From the cell containing the given text, extract its center point as [x, y] coordinate. 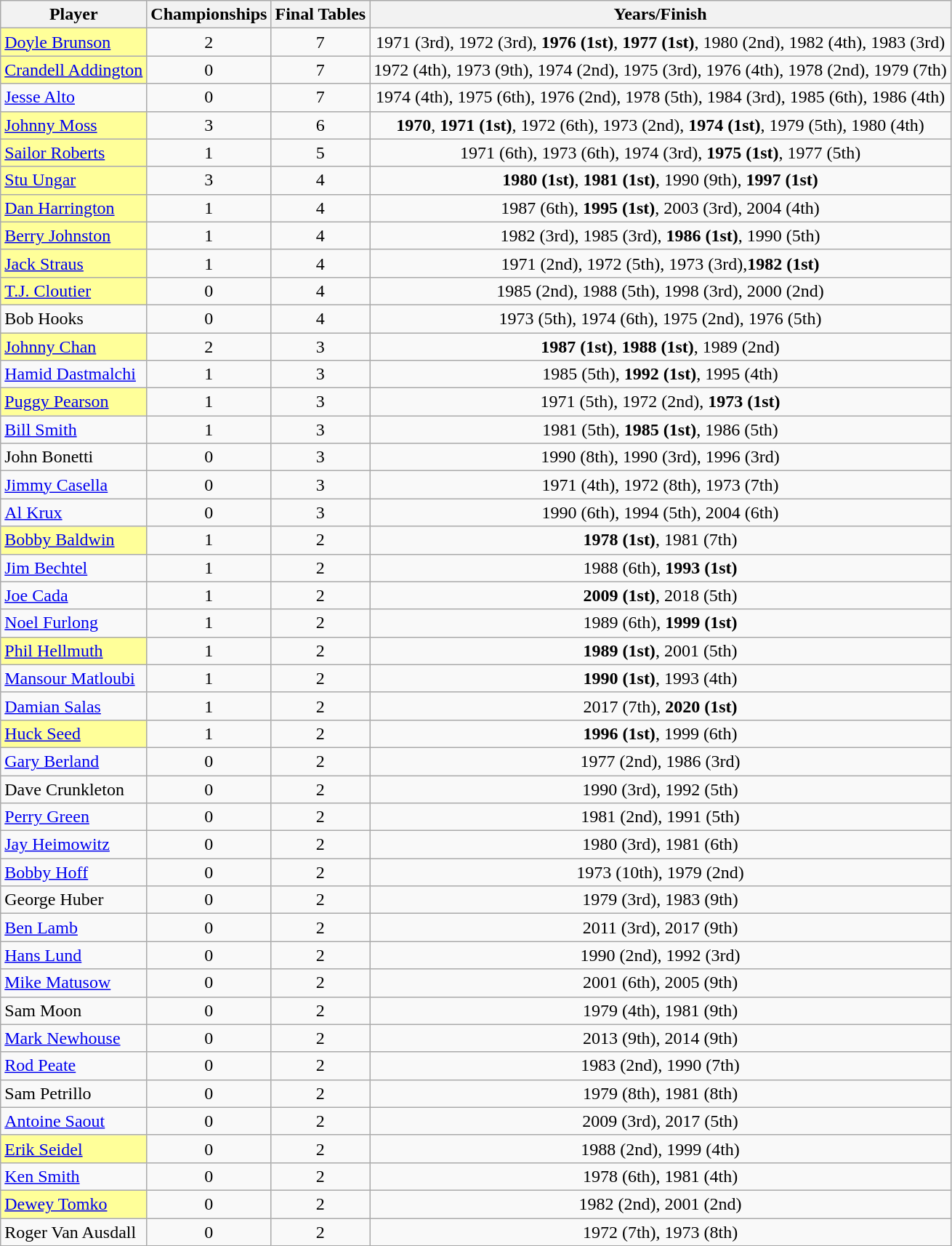
1987 (6th), 1995 (1st), 2003 (3rd), 2004 (4th) [661, 208]
1996 (1st), 1999 (6th) [661, 733]
1971 (2nd), 1972 (5th), 1973 (3rd),1982 (1st) [661, 263]
Bob Hooks [74, 318]
1971 (4th), 1972 (8th), 1973 (7th) [661, 485]
1977 (2nd), 1986 (3rd) [661, 761]
Gary Berland [74, 761]
1985 (5th), 1992 (1st), 1995 (4th) [661, 374]
1979 (8th), 1981 (8th) [661, 1093]
Final Tables [320, 15]
1990 (6th), 1994 (5th), 2004 (6th) [661, 513]
6 [320, 125]
Years/Finish [661, 15]
Sam Moon [74, 1010]
1987 (1st), 1988 (1st), 1989 (2nd) [661, 347]
1973 (10th), 1979 (2nd) [661, 872]
John Bonetti [74, 457]
Stu Ungar [74, 180]
Mansour Matloubi [74, 678]
Perry Green [74, 817]
1971 (3rd), 1972 (3rd), 1976 (1st), 1977 (1st), 1980 (2nd), 1982 (4th), 1983 (3rd) [661, 42]
1978 (1st), 1981 (7th) [661, 540]
Sam Petrillo [74, 1093]
Jimmy Casella [74, 485]
Hamid Dastmalchi [74, 374]
Joe Cada [74, 595]
1972 (7th), 1973 (8th) [661, 1232]
1990 (2nd), 1992 (3rd) [661, 955]
1989 (6th), 1999 (1st) [661, 623]
1978 (6th), 1981 (4th) [661, 1176]
Mark Newhouse [74, 1038]
Dave Crunkleton [74, 789]
Erik Seidel [74, 1149]
1979 (4th), 1981 (9th) [661, 1010]
Jack Straus [74, 263]
Player [74, 15]
2009 (1st), 2018 (5th) [661, 595]
Huck Seed [74, 733]
Jesse Alto [74, 97]
1989 (1st), 2001 (5th) [661, 651]
Ben Lamb [74, 928]
Al Krux [74, 513]
1990 (3rd), 1992 (5th) [661, 789]
1972 (4th), 1973 (9th), 1974 (2nd), 1975 (3rd), 1976 (4th), 1978 (2nd), 1979 (7th) [661, 70]
2011 (3rd), 2017 (9th) [661, 928]
1990 (1st), 1993 (4th) [661, 678]
2013 (9th), 2014 (9th) [661, 1038]
Doyle Brunson [74, 42]
Berry Johnston [74, 236]
Dan Harrington [74, 208]
1971 (5th), 1972 (2nd), 1973 (1st) [661, 402]
1974 (4th), 1975 (6th), 1976 (2nd), 1978 (5th), 1984 (3rd), 1985 (6th), 1986 (4th) [661, 97]
Jay Heimowitz [74, 845]
1970, 1971 (1st), 1972 (6th), 1973 (2nd), 1974 (1st), 1979 (5th), 1980 (4th) [661, 125]
Championships [209, 15]
1981 (2nd), 1991 (5th) [661, 817]
1982 (2nd), 2001 (2nd) [661, 1204]
T.J. Cloutier [74, 291]
1981 (5th), 1985 (1st), 1986 (5th) [661, 430]
George Huber [74, 900]
1983 (2nd), 1990 (7th) [661, 1066]
Sailor Roberts [74, 153]
2017 (7th), 2020 (1st) [661, 706]
Dewey Tomko [74, 1204]
Bobby Hoff [74, 872]
1985 (2nd), 1988 (5th), 1998 (3rd), 2000 (2nd) [661, 291]
Hans Lund [74, 955]
Puggy Pearson [74, 402]
1971 (6th), 1973 (6th), 1974 (3rd), 1975 (1st), 1977 (5th) [661, 153]
1988 (6th), 1993 (1st) [661, 568]
Noel Furlong [74, 623]
Mike Matusow [74, 983]
1980 (3rd), 1981 (6th) [661, 845]
Rod Peate [74, 1066]
1980 (1st), 1981 (1st), 1990 (9th), 1997 (1st) [661, 180]
1973 (5th), 1974 (6th), 1975 (2nd), 1976 (5th) [661, 318]
Damian Salas [74, 706]
Bobby Baldwin [74, 540]
1990 (8th), 1990 (3rd), 1996 (3rd) [661, 457]
2001 (6th), 2005 (9th) [661, 983]
Bill Smith [74, 430]
Ken Smith [74, 1176]
Roger Van Ausdall [74, 1232]
Crandell Addington [74, 70]
2009 (3rd), 2017 (5th) [661, 1121]
Johnny Chan [74, 347]
Jim Bechtel [74, 568]
Phil Hellmuth [74, 651]
1982 (3rd), 1985 (3rd), 1986 (1st), 1990 (5th) [661, 236]
1979 (3rd), 1983 (9th) [661, 900]
1988 (2nd), 1999 (4th) [661, 1149]
Johnny Moss [74, 125]
Antoine Saout [74, 1121]
5 [320, 153]
